Capture the cell that displays the provided text and extract its [x, y] central coordinate. 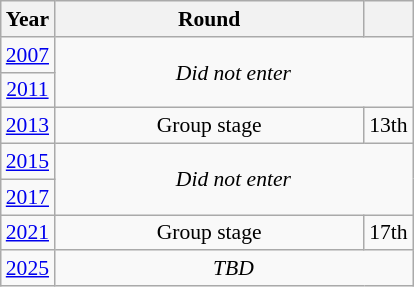
2013 [28, 126]
2025 [28, 269]
2015 [28, 162]
2011 [28, 90]
Round [209, 19]
17th [388, 233]
TBD [234, 269]
13th [388, 126]
2017 [28, 197]
2021 [28, 233]
2007 [28, 55]
Year [28, 19]
